Determine the [x, y] coordinate at the center of the cell enclosing the given text.  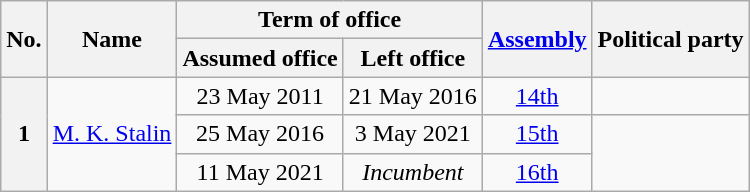
16th [537, 172]
14th [537, 96]
15th [537, 134]
Name [112, 39]
25 May 2016 [260, 134]
Political party [670, 39]
M. K. Stalin [112, 134]
23 May 2011 [260, 96]
11 May 2021 [260, 172]
Incumbent [412, 172]
No. [24, 39]
Assembly [537, 39]
21 May 2016 [412, 96]
Term of office [330, 20]
Left office [412, 58]
3 May 2021 [412, 134]
Assumed office [260, 58]
1 [24, 134]
